Locate the cell with the specified text and output its (X, Y) center coordinate. 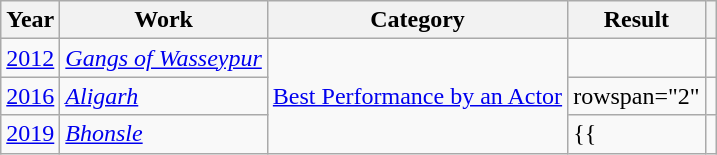
Aligarh⁣ (164, 96)
{{ (637, 134)
Work⁣ (164, 20)
rowspan="2"⁣ (637, 96)
2016 (30, 96)
Bhonsle⁣ (164, 134)
Result⁣ (637, 20)
Best Performance by an Actor⁣ (417, 96)
2019 (30, 134)
Category⁣ (417, 20)
2012 (30, 58)
Gangs of Wasseypur⁣ (164, 58)
Year⁣ (30, 20)
